Extract the [X, Y] coordinate from the center of the cell holding the provided text.  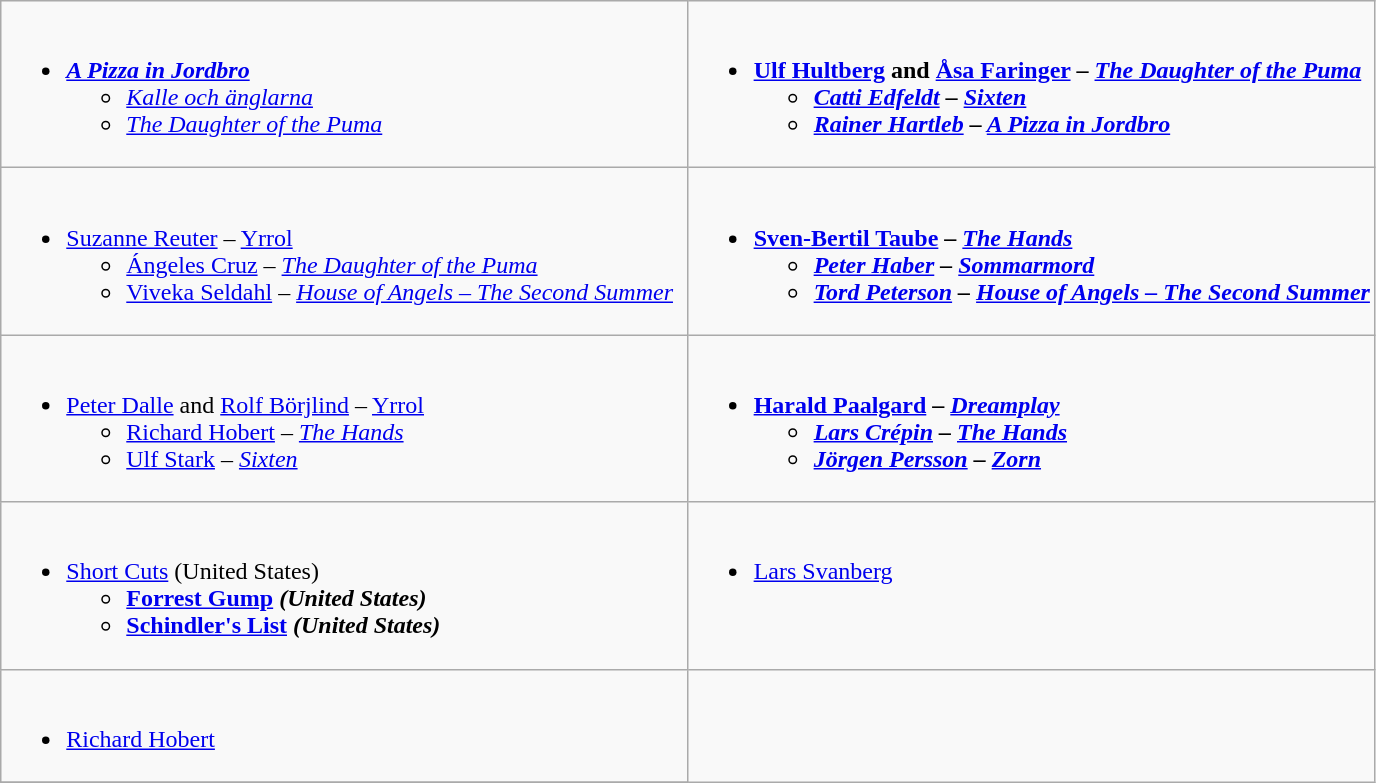
Peter Dalle and Rolf Börjlind – YrrolRichard Hobert – The HandsUlf Stark – Sixten [344, 418]
Harald Paalgard – DreamplayLars Crépin – The HandsJörgen Persson – Zorn [1032, 418]
Richard Hobert [344, 726]
Sven-Bertil Taube – The HandsPeter Haber – SommarmordTord Peterson – House of Angels – The Second Summer [1032, 252]
A Pizza in JordbroKalle och änglarnaThe Daughter of the Puma [344, 84]
Lars Svanberg [1032, 586]
Short Cuts (United States)Forrest Gump (United States)Schindler's List (United States) [344, 586]
Suzanne Reuter – YrrolÁngeles Cruz – The Daughter of the PumaViveka Seldahl – House of Angels – The Second Summer [344, 252]
Ulf Hultberg and Åsa Faringer – The Daughter of the PumaCatti Edfeldt – SixtenRainer Hartleb – A Pizza in Jordbro [1032, 84]
